Find where the given text appears and provide that cell's center as [X, Y] coordinate. 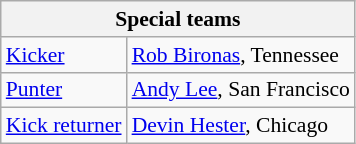
Kick returner [64, 126]
Kicker [64, 55]
Andy Lee, San Francisco [241, 90]
Rob Bironas, Tennessee [241, 55]
Devin Hester, Chicago [241, 126]
Special teams [178, 19]
Punter [64, 90]
